Scan for the cell matching the given text and deliver its [x, y] coordinate at center. 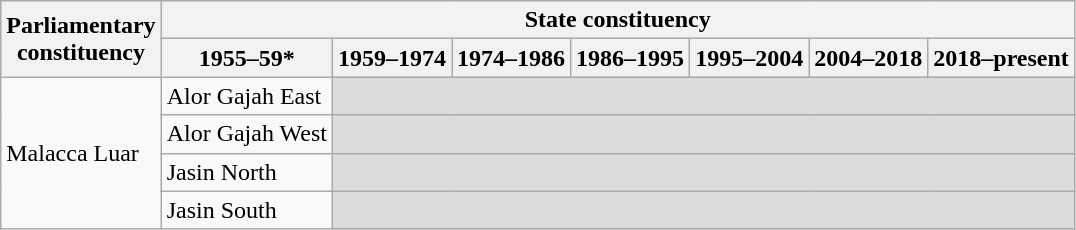
Jasin North [246, 172]
1959–1974 [392, 58]
1995–2004 [750, 58]
Jasin South [246, 210]
Alor Gajah West [246, 134]
Parliamentaryconstituency [81, 39]
State constituency [618, 20]
2004–2018 [868, 58]
Malacca Luar [81, 153]
2018–present [1002, 58]
1955–59* [246, 58]
Alor Gajah East [246, 96]
1974–1986 [512, 58]
1986–1995 [630, 58]
